Locate the cell with the specified text and output its [X, Y] center coordinate. 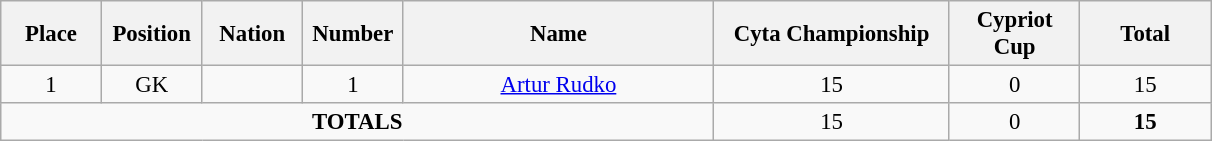
Nation [252, 34]
Position [152, 34]
Place [52, 34]
Name [558, 34]
Artur Rudko [558, 85]
Cyta Championship [832, 34]
Total [1146, 34]
TOTALS [358, 122]
Number [354, 34]
Cypriot Cup [1014, 34]
GK [152, 85]
